From the cell containing the given text, extract its center point as (X, Y) coordinate. 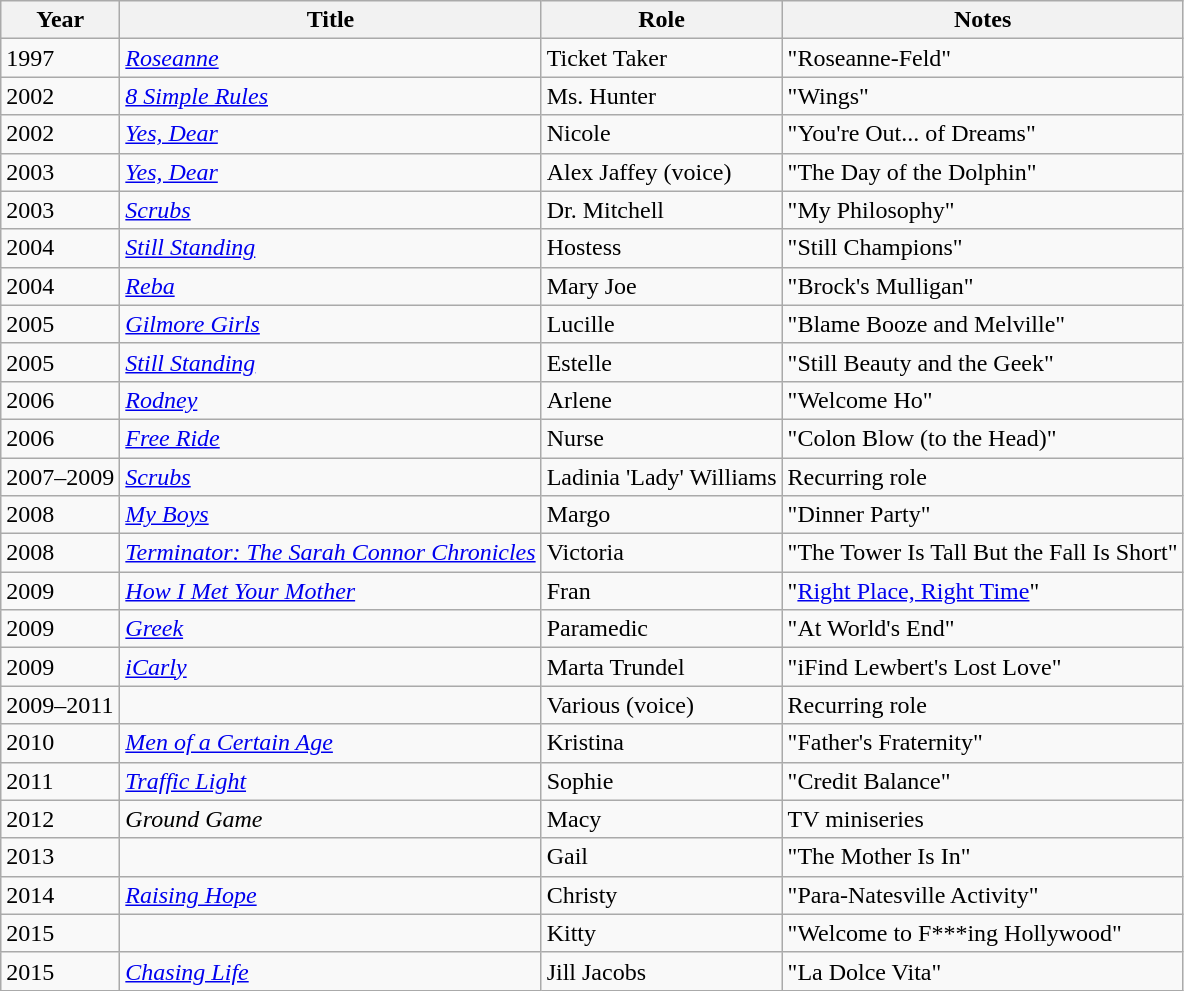
Jill Jacobs (662, 971)
"Father's Fraternity" (982, 743)
Role (662, 20)
Paramedic (662, 629)
"Dinner Party" (982, 515)
My Boys (330, 515)
2014 (60, 895)
Men of a Certain Age (330, 743)
Marta Trundel (662, 667)
8 Simple Rules (330, 96)
2007–2009 (60, 477)
Gilmore Girls (330, 324)
Traffic Light (330, 781)
"Brock's Mulligan" (982, 286)
Free Ride (330, 438)
"iFind Lewbert's Lost Love" (982, 667)
Sophie (662, 781)
Ticket Taker (662, 58)
"The Day of the Dolphin" (982, 172)
"Credit Balance" (982, 781)
Greek (330, 629)
Rodney (330, 400)
Alex Jaffey (voice) (662, 172)
Victoria (662, 553)
"Blame Booze and Melville" (982, 324)
2013 (60, 857)
Ladinia 'Lady' Williams (662, 477)
Nurse (662, 438)
Margo (662, 515)
Notes (982, 20)
2012 (60, 819)
"The Tower Is Tall But the Fall Is Short" (982, 553)
Chasing Life (330, 971)
"At World's End" (982, 629)
Ground Game (330, 819)
Year (60, 20)
Terminator: The Sarah Connor Chronicles (330, 553)
"Wings" (982, 96)
2010 (60, 743)
1997 (60, 58)
Title (330, 20)
TV miniseries (982, 819)
Mary Joe (662, 286)
"Welcome to F***ing Hollywood" (982, 933)
Arlene (662, 400)
Hostess (662, 248)
Fran (662, 591)
"My Philosophy" (982, 210)
Lucille (662, 324)
Reba (330, 286)
Nicole (662, 134)
Kristina (662, 743)
Gail (662, 857)
iCarly (330, 667)
"La Dolce Vita" (982, 971)
2011 (60, 781)
"Roseanne-Feld" (982, 58)
Estelle (662, 362)
Macy (662, 819)
Christy (662, 895)
"Still Beauty and the Geek" (982, 362)
"Still Champions" (982, 248)
2009–2011 (60, 705)
Kitty (662, 933)
How I Met Your Mother (330, 591)
"You're Out... of Dreams" (982, 134)
Dr. Mitchell (662, 210)
Raising Hope (330, 895)
Roseanne (330, 58)
"Right Place, Right Time" (982, 591)
Ms. Hunter (662, 96)
"Colon Blow (to the Head)" (982, 438)
"The Mother Is In" (982, 857)
"Welcome Ho" (982, 400)
Various (voice) (662, 705)
"Para-Natesville Activity" (982, 895)
